Return the (x, y) coordinate for the center point of the cell that contains the specified text.  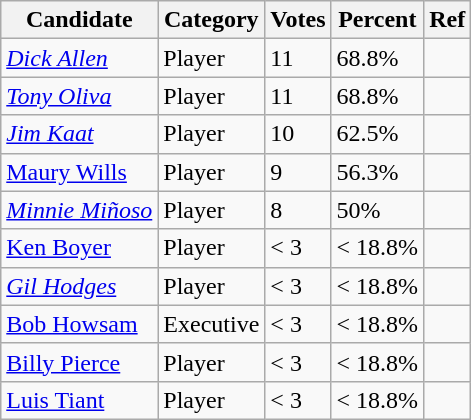
Dick Allen (80, 58)
Billy Pierce (80, 362)
Tony Oliva (80, 96)
Executive (212, 324)
Jim Kaat (80, 134)
Luis Tiant (80, 400)
Gil Hodges (80, 286)
Category (212, 20)
Ref (448, 20)
Percent (378, 20)
Minnie Miñoso (80, 210)
50% (378, 210)
Candidate (80, 20)
56.3% (378, 172)
Maury Wills (80, 172)
10 (298, 134)
Votes (298, 20)
62.5% (378, 134)
Bob Howsam (80, 324)
8 (298, 210)
Ken Boyer (80, 248)
9 (298, 172)
